Determine the (X, Y) coordinate at the center of the cell enclosing the given text.  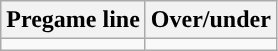
Over/under (210, 20)
Pregame line (74, 20)
